Return (X, Y) of the center of cell containing provided text 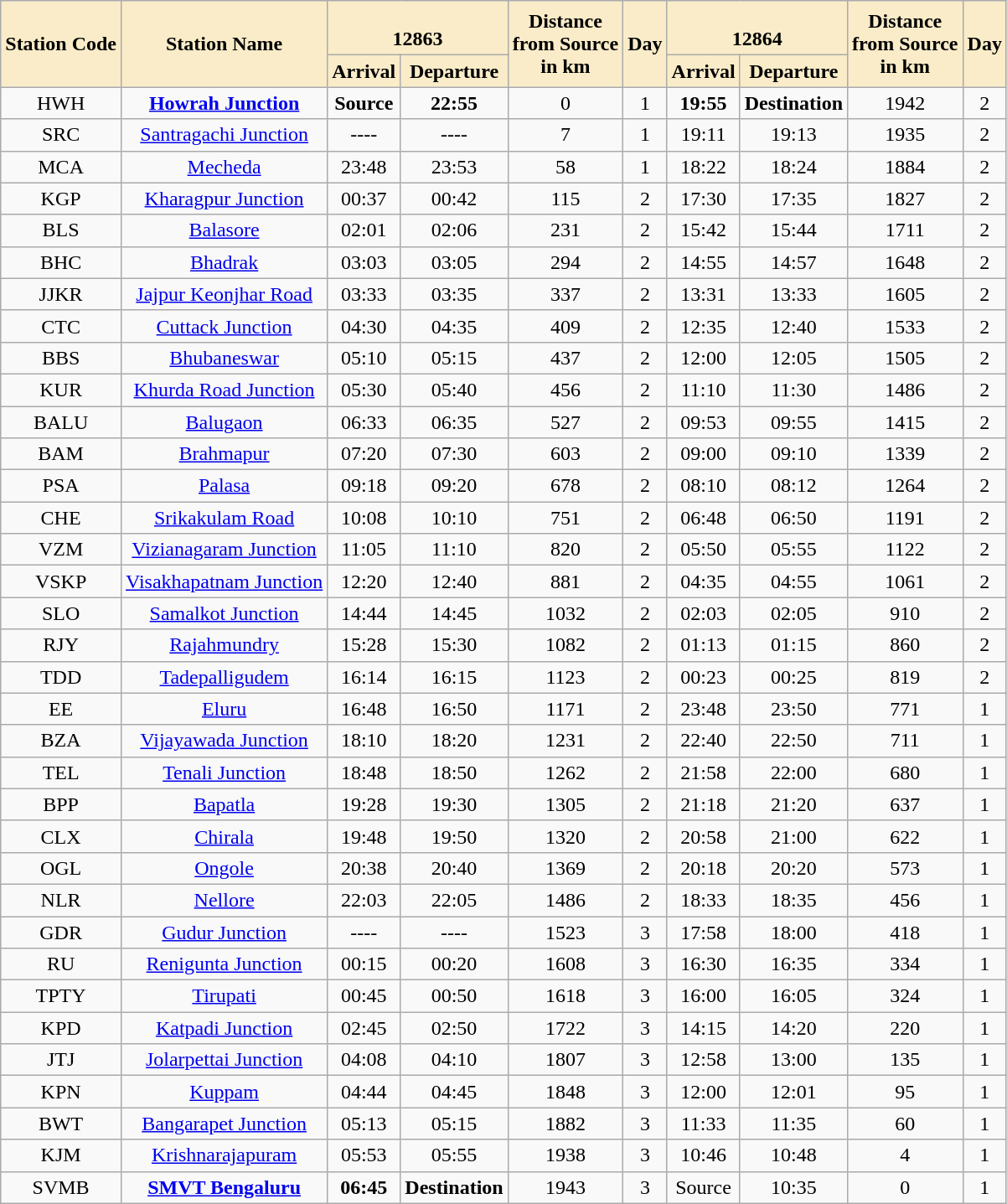
1807 (565, 1060)
12863 (417, 28)
819 (905, 677)
TDD (61, 677)
04:45 (454, 1092)
Renigunta Junction (224, 964)
1711 (905, 230)
00:45 (364, 996)
05:13 (364, 1124)
115 (565, 199)
11:30 (793, 390)
01:13 (704, 645)
VZM (61, 550)
Kuppam (224, 1092)
18:10 (364, 741)
1191 (905, 518)
7 (565, 135)
20:58 (704, 836)
324 (905, 996)
13:31 (704, 294)
16:35 (793, 964)
1122 (905, 550)
PSA (61, 486)
1605 (905, 294)
Vijayawada Junction (224, 741)
20:40 (454, 868)
1123 (565, 677)
11:35 (793, 1124)
603 (565, 454)
KGP (61, 199)
22:05 (454, 900)
OGL (61, 868)
1882 (565, 1124)
1608 (565, 964)
1942 (905, 103)
CLX (61, 836)
09:00 (704, 454)
Gudur Junction (224, 933)
02:01 (364, 230)
17:35 (793, 199)
Rajahmundry (224, 645)
SVMB (61, 1187)
19:13 (793, 135)
02:45 (364, 1028)
07:30 (454, 454)
00:50 (454, 996)
RU (61, 964)
Khurda Road Junction (224, 390)
16:05 (793, 996)
Eluru (224, 709)
678 (565, 486)
20:20 (793, 868)
00:37 (364, 199)
22:03 (364, 900)
06:48 (704, 518)
09:55 (793, 421)
TEL (61, 773)
13:00 (793, 1060)
05:50 (704, 550)
771 (905, 709)
04:08 (364, 1060)
1305 (565, 804)
95 (905, 1092)
Tadepalligudem (224, 677)
17:30 (704, 199)
14:57 (793, 262)
637 (905, 804)
NLR (61, 900)
4 (905, 1155)
12:35 (704, 326)
00:15 (364, 964)
1884 (905, 167)
22:55 (454, 103)
MCA (61, 167)
03:03 (364, 262)
02:06 (454, 230)
18:48 (364, 773)
418 (905, 933)
BWT (61, 1124)
622 (905, 836)
18:50 (454, 773)
EE (61, 709)
910 (905, 613)
08:10 (704, 486)
Nellore (224, 900)
10:08 (364, 518)
12:20 (364, 581)
16:50 (454, 709)
10:10 (454, 518)
04:44 (364, 1092)
680 (905, 773)
00:42 (454, 199)
RJY (61, 645)
294 (565, 262)
1827 (905, 199)
1082 (565, 645)
18:22 (704, 167)
220 (905, 1028)
Ongole (224, 868)
06:50 (793, 518)
15:44 (793, 230)
08:12 (793, 486)
KJM (61, 1155)
TPTY (61, 996)
18:00 (793, 933)
05:10 (364, 358)
BALU (61, 421)
409 (565, 326)
Bhubaneswar (224, 358)
BAM (61, 454)
1935 (905, 135)
23:50 (793, 709)
1231 (565, 741)
14:20 (793, 1028)
SLO (61, 613)
21:00 (793, 836)
437 (565, 358)
Balugaon (224, 421)
02:03 (704, 613)
16:14 (364, 677)
Station Code (61, 44)
Katpadi Junction (224, 1028)
1415 (905, 421)
Jolarpettai Junction (224, 1060)
03:05 (454, 262)
HWH (61, 103)
18:24 (793, 167)
Kharagpur Junction (224, 199)
18:33 (704, 900)
20:18 (704, 868)
19:55 (704, 103)
Tenali Junction (224, 773)
881 (565, 581)
19:30 (454, 804)
1264 (905, 486)
Visakhapatnam Junction (224, 581)
CHE (61, 518)
1320 (565, 836)
Mecheda (224, 167)
KPD (61, 1028)
21:18 (704, 804)
KPN (61, 1092)
16:48 (364, 709)
Balasore (224, 230)
1061 (905, 581)
Howrah Junction (224, 103)
04:10 (454, 1060)
Bapatla (224, 804)
00:25 (793, 677)
12:01 (793, 1092)
17:58 (704, 933)
18:35 (793, 900)
1032 (565, 613)
1369 (565, 868)
1943 (565, 1187)
04:55 (793, 581)
334 (905, 964)
14:44 (364, 613)
1505 (905, 358)
711 (905, 741)
1722 (565, 1028)
09:18 (364, 486)
Krishnarajapuram (224, 1155)
15:42 (704, 230)
Palasa (224, 486)
1523 (565, 933)
573 (905, 868)
19:50 (454, 836)
19:48 (364, 836)
Jajpur Keonjhar Road (224, 294)
CTC (61, 326)
527 (565, 421)
Srikakulam Road (224, 518)
337 (565, 294)
10:46 (704, 1155)
14:15 (704, 1028)
BZA (61, 741)
860 (905, 645)
10:35 (793, 1187)
751 (565, 518)
06:33 (364, 421)
03:35 (454, 294)
01:15 (793, 645)
02:05 (793, 613)
11:33 (704, 1124)
09:53 (704, 421)
SMVT Bengaluru (224, 1187)
12864 (757, 28)
Samalkot Junction (224, 613)
Bhadrak (224, 262)
Brahmapur (224, 454)
05:40 (454, 390)
KUR (61, 390)
05:30 (364, 390)
1648 (905, 262)
BLS (61, 230)
04:30 (364, 326)
Tirupati (224, 996)
JTJ (61, 1060)
19:28 (364, 804)
16:15 (454, 677)
15:30 (454, 645)
00:20 (454, 964)
13:33 (793, 294)
02:50 (454, 1028)
820 (565, 550)
07:20 (364, 454)
1533 (905, 326)
60 (905, 1124)
15:28 (364, 645)
Santragachi Junction (224, 135)
1848 (565, 1092)
135 (905, 1060)
14:55 (704, 262)
Vizianagaram Junction (224, 550)
VSKP (61, 581)
12:05 (793, 358)
1938 (565, 1155)
231 (565, 230)
21:20 (793, 804)
22:50 (793, 741)
21:58 (704, 773)
Bangarapet Junction (224, 1124)
06:35 (454, 421)
BBS (61, 358)
Chirala (224, 836)
22:40 (704, 741)
14:45 (454, 613)
1339 (905, 454)
SRC (61, 135)
10:48 (793, 1155)
00:23 (704, 677)
GDR (61, 933)
16:30 (704, 964)
1262 (565, 773)
JJKR (61, 294)
19:11 (704, 135)
12:58 (704, 1060)
16:00 (704, 996)
09:20 (454, 486)
06:45 (364, 1187)
20:38 (364, 868)
03:33 (364, 294)
09:10 (793, 454)
BHC (61, 262)
22:00 (793, 773)
23:53 (454, 167)
58 (565, 167)
1618 (565, 996)
BPP (61, 804)
05:53 (364, 1155)
18:20 (454, 741)
Cuttack Junction (224, 326)
1171 (565, 709)
Station Name (224, 44)
11:05 (364, 550)
